Pinpoint the cell where the given text exists, returning its [X, Y] midpoint coordinate. 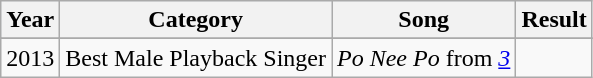
Result [554, 20]
Category [196, 20]
Po Nee Po from 3 [424, 58]
Best Male Playback Singer [196, 58]
Song [424, 20]
2013 [30, 58]
Year [30, 20]
